Scan for the cell matching the given text and deliver its (x, y) coordinate at center. 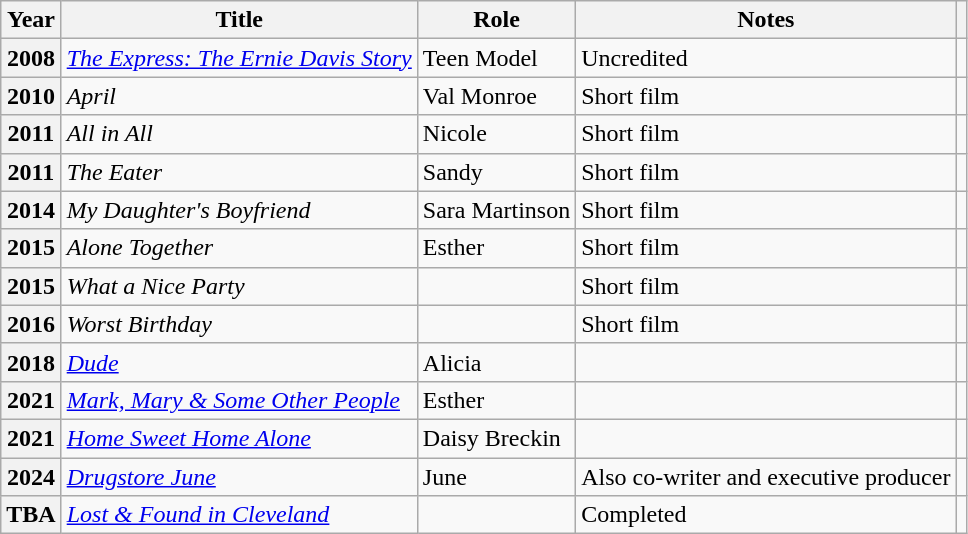
Worst Birthday (239, 324)
Year (31, 20)
2024 (31, 477)
Sara Martinson (496, 210)
Lost & Found in Cleveland (239, 515)
Drugstore June (239, 477)
Notes (766, 20)
Dude (239, 362)
Alone Together (239, 248)
June (496, 477)
All in All (239, 134)
2016 (31, 324)
Val Monroe (496, 96)
2018 (31, 362)
Also co-writer and executive producer (766, 477)
Sandy (496, 172)
Role (496, 20)
April (239, 96)
What a Nice Party (239, 286)
Completed (766, 515)
Mark, Mary & Some Other People (239, 400)
Title (239, 20)
2010 (31, 96)
Teen Model (496, 58)
The Express: The Ernie Davis Story (239, 58)
Uncredited (766, 58)
2014 (31, 210)
Home Sweet Home Alone (239, 438)
My Daughter's Boyfriend (239, 210)
Daisy Breckin (496, 438)
TBA (31, 515)
Nicole (496, 134)
2008 (31, 58)
The Eater (239, 172)
Alicia (496, 362)
